Search for the cell housing the specified text and yield its (x, y) center coordinate. 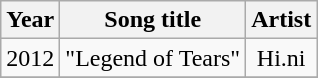
Hi.ni (282, 58)
Artist (282, 20)
"Legend of Tears" (153, 58)
Song title (153, 20)
Year (30, 20)
2012 (30, 58)
